Find where the given text appears and provide that cell's center as [X, Y] coordinate. 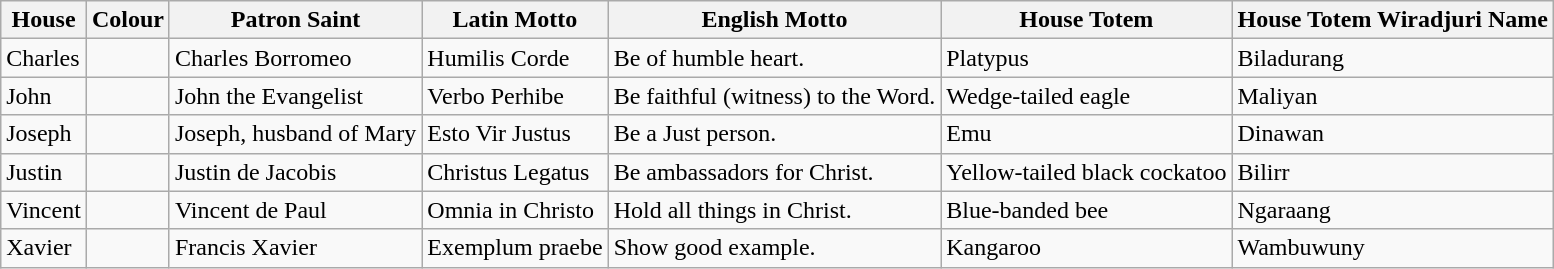
Justin de Jacobis [295, 172]
Hold all things in Christ. [774, 210]
Ngaraang [1393, 210]
Francis Xavier [295, 248]
Colour [128, 20]
Dinawan [1393, 134]
House Totem Wiradjuri Name [1393, 20]
Charles [44, 58]
House [44, 20]
Latin Motto [515, 20]
English Motto [774, 20]
Joseph, husband of Mary [295, 134]
Esto Vir Justus [515, 134]
Vincent [44, 210]
John [44, 96]
Biladurang [1393, 58]
Patron Saint [295, 20]
Be a Just person. [774, 134]
Maliyan [1393, 96]
Christus Legatus [515, 172]
Omnia in Christo [515, 210]
Vincent de Paul [295, 210]
Emu [1086, 134]
Justin [44, 172]
John the Evangelist [295, 96]
Be of humble heart. [774, 58]
Show good example. [774, 248]
Joseph [44, 134]
Blue-banded bee [1086, 210]
House Totem [1086, 20]
Bilirr [1393, 172]
Platypus [1086, 58]
Be faithful (witness) to the Word. [774, 96]
Humilis Corde [515, 58]
Wedge-tailed eagle [1086, 96]
Exemplum praebe [515, 248]
Yellow-tailed black cockatoo [1086, 172]
Kangaroo [1086, 248]
Xavier [44, 248]
Be ambassadors for Christ. [774, 172]
Wambuwuny [1393, 248]
Charles Borromeo [295, 58]
Verbo Perhibe [515, 96]
